Identify which cell holds the provided text, then report its (x, y) central coordinate. 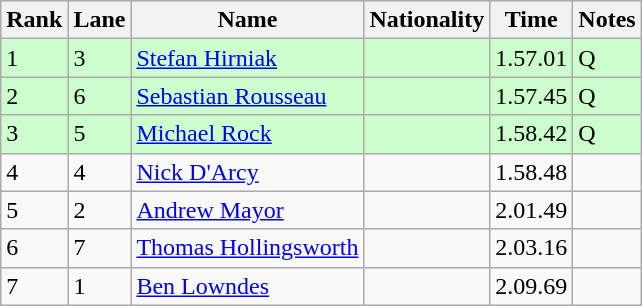
Lane (100, 20)
Notes (607, 20)
Ben Lowndes (248, 286)
1.58.48 (532, 172)
Michael Rock (248, 134)
Andrew Mayor (248, 210)
Name (248, 20)
Rank (34, 20)
Sebastian Rousseau (248, 96)
2.03.16 (532, 248)
2.01.49 (532, 210)
Nationality (427, 20)
1.57.01 (532, 58)
Nick D'Arcy (248, 172)
1.58.42 (532, 134)
Thomas Hollingsworth (248, 248)
1.57.45 (532, 96)
Stefan Hirniak (248, 58)
2.09.69 (532, 286)
Time (532, 20)
